Output the [x, y] coordinate of the center of the cell containing the given text.  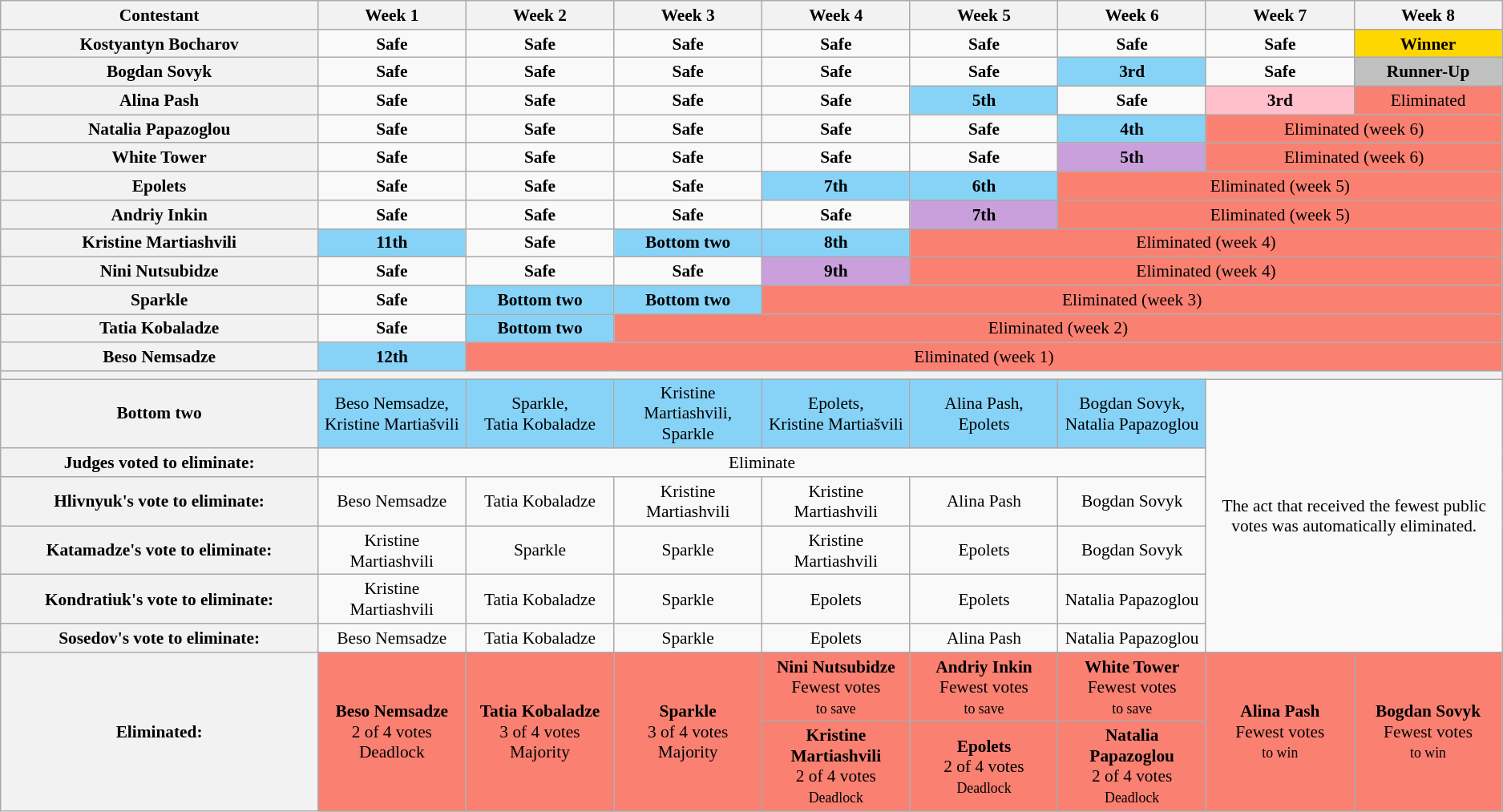
The act that received the fewest public votes was automatically eliminated. [1353, 516]
Judges voted to eliminate: [160, 463]
Eliminated (week 1) [984, 357]
11th [391, 243]
Alina Pash,Epolets [984, 414]
Tatia Kobaladze3 of 4 votes Majority [540, 733]
Andriy InkinFewest votesto save [984, 688]
8th [835, 243]
9th [835, 272]
White Tower [160, 158]
4th [1132, 129]
Kristine Martiashvili2 of 4 votesDeadlock [835, 766]
Bogdan SovykFewest votesto win [1428, 733]
Nini Nutsubidze [160, 272]
Eliminated [1428, 101]
Eliminated (week 3) [1132, 300]
Alina PashFewest votesto win [1279, 733]
Week 5 [984, 15]
Sparkle3 of 4 votes Majority [688, 733]
Epolets2 of 4 votesDeadlock [984, 766]
Winner [1428, 44]
Kristine Martiashvili,Sparkle [688, 414]
Eliminate [762, 463]
Beso Nemsadze2 of 4 votes Deadlock [391, 733]
12th [391, 357]
Eliminated: [160, 733]
Andriy Inkin [160, 215]
Sparkle,Tatia Kobaladze [540, 414]
6th [984, 186]
Week 7 [1279, 15]
Eliminated (week 2) [1058, 329]
White TowerFewest votesto save [1132, 688]
Natalia Papazoglou2 of 4 votesDeadlock [1132, 766]
Week 2 [540, 15]
Week 1 [391, 15]
Kostyantyn Bocharov [160, 44]
Epolets,Kristine Martiašvili [835, 414]
Runner-Up [1428, 72]
Week 3 [688, 15]
Week 4 [835, 15]
Nini NutsubidzeFewest votesto save [835, 688]
Week 8 [1428, 15]
Beso Nemsadze,Kristine Martiašvili [391, 414]
Bogdan Sovyk,Natalia Papazoglou [1132, 414]
Contestant [160, 15]
Hlivnyuk's vote to eliminate: [160, 502]
Kondratiuk's vote to eliminate: [160, 600]
Sosedov's vote to eliminate: [160, 638]
Week 6 [1132, 15]
Katamadze's vote to eliminate: [160, 550]
